For the text-containing cell, return its midpoint in (X, Y) coordinate format. 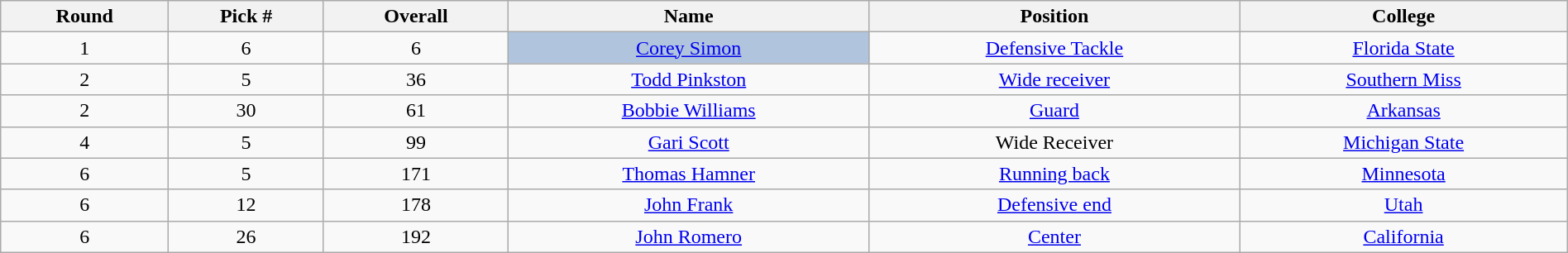
Defensive end (1054, 205)
Pick # (246, 17)
Wide receiver (1054, 79)
Running back (1054, 174)
Wide Receiver (1054, 142)
99 (415, 142)
1 (84, 48)
College (1403, 17)
Bobbie Williams (688, 111)
Round (84, 17)
36 (415, 79)
California (1403, 236)
Michigan State (1403, 142)
Guard (1054, 111)
Position (1054, 17)
John Frank (688, 205)
61 (415, 111)
Todd Pinkston (688, 79)
Arkansas (1403, 111)
John Romero (688, 236)
171 (415, 174)
Corey Simon (688, 48)
4 (84, 142)
Center (1054, 236)
Gari Scott (688, 142)
Minnesota (1403, 174)
26 (246, 236)
Defensive Tackle (1054, 48)
30 (246, 111)
192 (415, 236)
Thomas Hamner (688, 174)
Florida State (1403, 48)
12 (246, 205)
Southern Miss (1403, 79)
Overall (415, 17)
Name (688, 17)
178 (415, 205)
Utah (1403, 205)
